Output the [X, Y] coordinate of the center of the cell containing the given text.  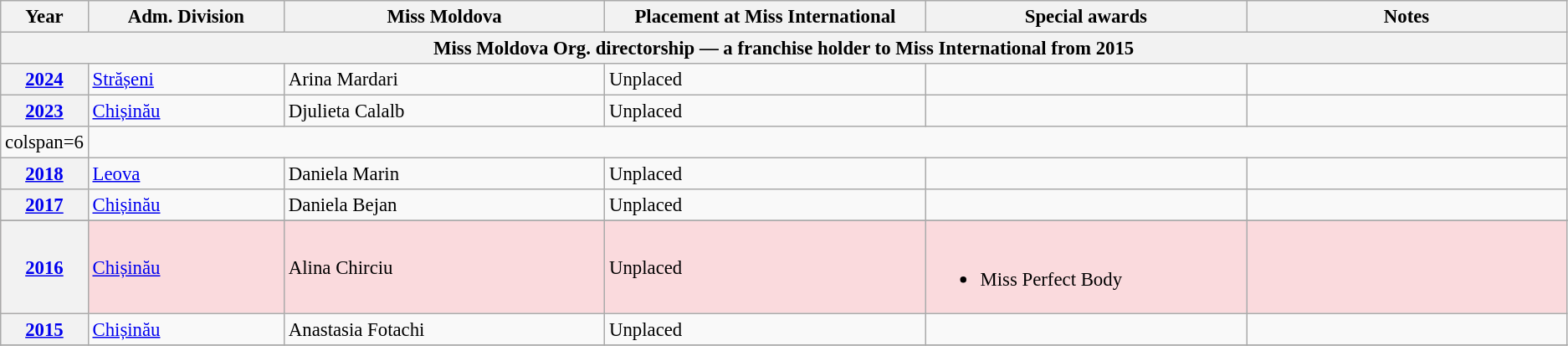
Adm. Division [186, 17]
Arina Mardari [445, 80]
Year [44, 17]
Notes [1407, 17]
2017 [44, 205]
2015 [44, 329]
Special awards [1086, 17]
Daniela Bejan [445, 205]
2016 [44, 267]
Djulieta Calalb [445, 111]
Miss Perfect Body [1086, 267]
Strășeni [186, 80]
Alina Chirciu [445, 267]
2018 [44, 174]
Miss Moldova Org. directorship — a franchise holder to Miss International from 2015 [784, 49]
Anastasia Fotachi [445, 329]
2024 [44, 80]
Daniela Marin [445, 174]
Miss Moldova [445, 17]
colspan=6 [44, 142]
Placement at Miss International [765, 17]
Leova [186, 174]
2023 [44, 111]
